Provide the (X, Y) coordinate of the cell's center where the given text is located.  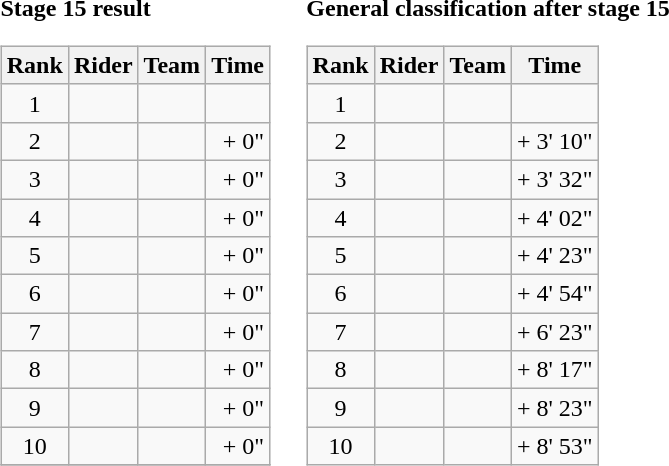
+ 8' 17" (554, 370)
+ 3' 10" (554, 141)
+ 8' 53" (554, 446)
+ 4' 54" (554, 294)
+ 6' 23" (554, 332)
+ 3' 32" (554, 179)
+ 4' 23" (554, 256)
+ 4' 02" (554, 217)
+ 8' 23" (554, 408)
